Find where the given text appears and provide that cell's center as [x, y] coordinate. 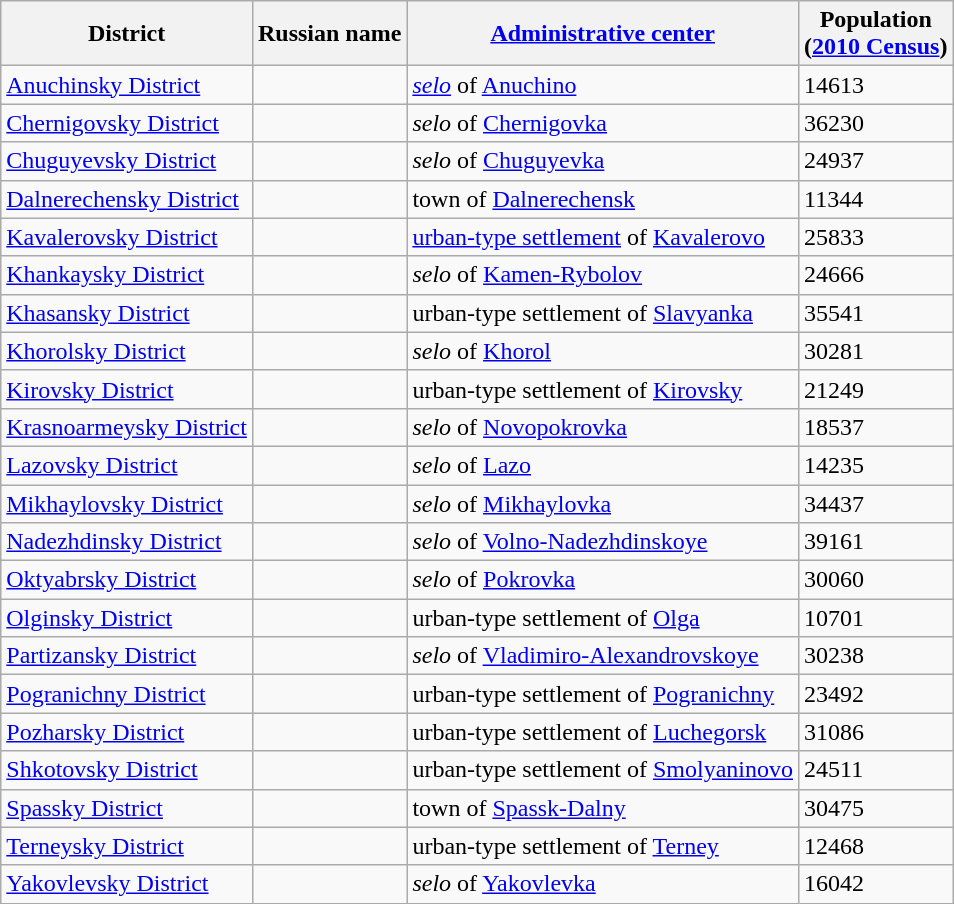
31086 [876, 732]
urban-type settlement of Luchegorsk [603, 732]
Khasansky District [127, 313]
Olginsky District [127, 618]
Dalnerechensky District [127, 199]
Anuchinsky District [127, 85]
24937 [876, 161]
town of Spassk-Dalny [603, 808]
Spassky District [127, 808]
selo of Anuchino [603, 85]
urban-type settlement of Terney [603, 846]
14235 [876, 465]
23492 [876, 694]
30238 [876, 656]
14613 [876, 85]
selo of Mikhaylovka [603, 503]
urban-type settlement of Slavyanka [603, 313]
Partizansky District [127, 656]
Administrative center [603, 34]
Shkotovsky District [127, 770]
Chuguyevsky District [127, 161]
Chernigovsky District [127, 123]
30060 [876, 580]
Pozharsky District [127, 732]
selo of Yakovlevka [603, 884]
urban-type settlement of Kavalerovo [603, 237]
11344 [876, 199]
39161 [876, 542]
Krasnoarmeysky District [127, 427]
Russian name [329, 34]
Pogranichny District [127, 694]
town of Dalnerechensk [603, 199]
urban-type settlement of Kirovsky [603, 389]
Yakovlevsky District [127, 884]
selo of Khorol [603, 351]
16042 [876, 884]
Lazovsky District [127, 465]
selo of Volno-Nadezhdinskoye [603, 542]
10701 [876, 618]
Mikhaylovsky District [127, 503]
urban-type settlement of Smolyaninovo [603, 770]
25833 [876, 237]
24511 [876, 770]
Kirovsky District [127, 389]
Population(2010 Census) [876, 34]
selo of Pokrovka [603, 580]
Oktyabrsky District [127, 580]
36230 [876, 123]
urban-type settlement of Pogranichny [603, 694]
12468 [876, 846]
30475 [876, 808]
selo of Chernigovka [603, 123]
30281 [876, 351]
Khorolsky District [127, 351]
selo of Kamen-Rybolov [603, 275]
Terneysky District [127, 846]
District [127, 34]
Nadezhdinsky District [127, 542]
34437 [876, 503]
Kavalerovsky District [127, 237]
selo of Chuguyevka [603, 161]
35541 [876, 313]
Khankaysky District [127, 275]
21249 [876, 389]
selo of Novopokrovka [603, 427]
18537 [876, 427]
selo of Vladimiro-Alexandrovskoye [603, 656]
urban-type settlement of Olga [603, 618]
24666 [876, 275]
selo of Lazo [603, 465]
